Identify which cell holds the provided text, then report its [x, y] central coordinate. 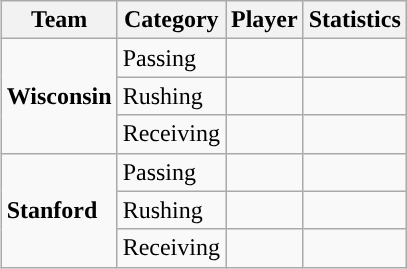
Stanford [59, 210]
Statistics [354, 20]
Category [171, 20]
Player [265, 20]
Wisconsin [59, 96]
Team [59, 20]
